Output the (x, y) coordinate of the center of the cell containing the given text.  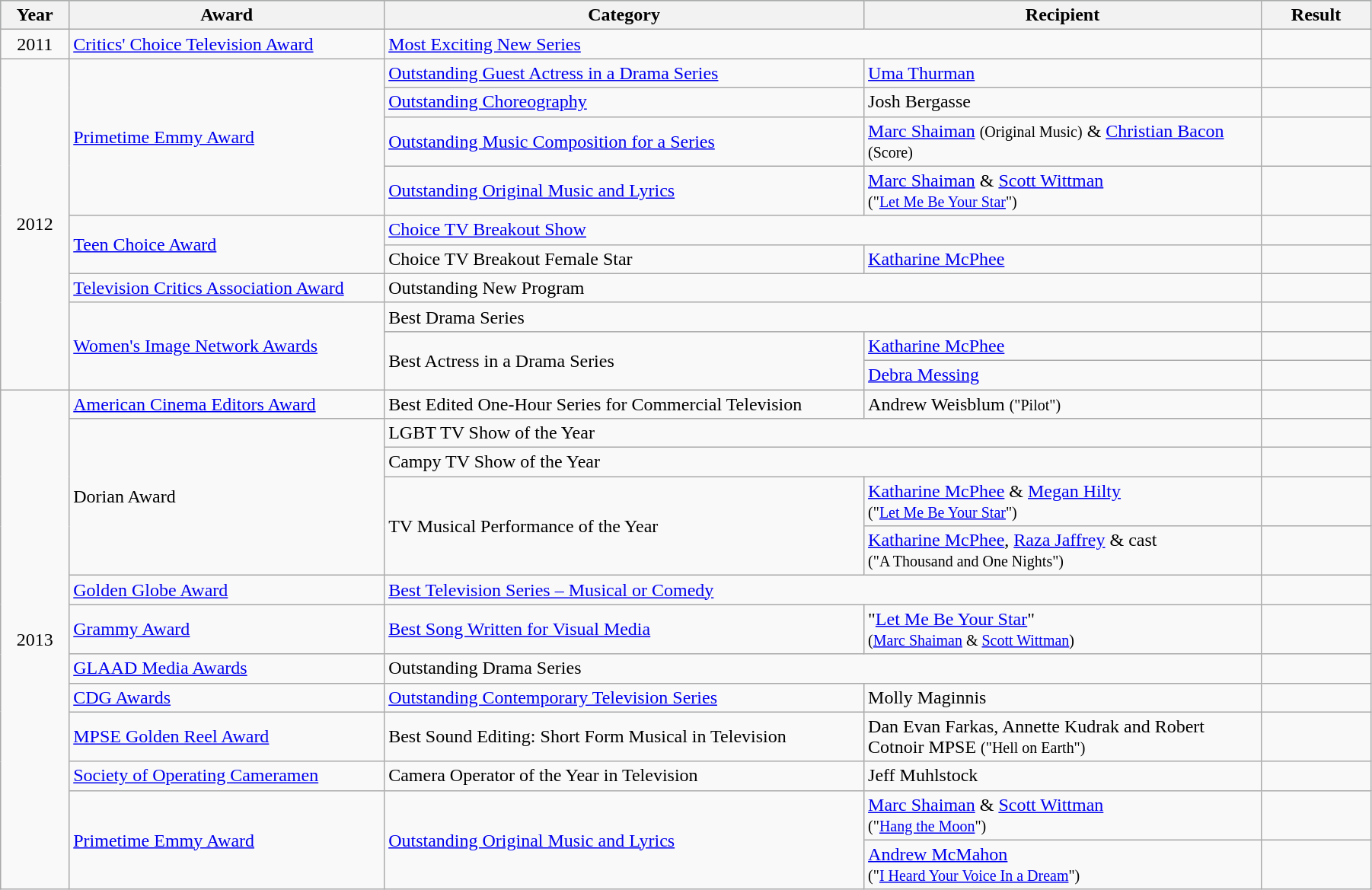
"Let Me Be Your Star"(Marc Shaiman & Scott Wittman) (1063, 629)
Teen Choice Award (227, 244)
American Cinema Editors Award (227, 404)
2011 (35, 44)
Best Television Series – Musical or Comedy (823, 590)
Most Exciting New Series (823, 44)
Result (1316, 15)
Outstanding Contemporary Television Series (624, 697)
Camera Operator of the Year in Television (624, 776)
Choice TV Breakout Female Star (624, 259)
Women's Image Network Awards (227, 346)
Debra Messing (1063, 375)
2012 (35, 224)
Golden Globe Award (227, 590)
Outstanding New Program (823, 288)
Andrew Weisblum ("Pilot") (1063, 404)
Grammy Award (227, 629)
Uma Thurman (1063, 73)
2013 (35, 640)
Best Actress in a Drama Series (624, 360)
Marc Shaiman & Scott Wittman("Hang the Moon") (1063, 815)
Recipient (1063, 15)
Katharine McPhee, Raza Jaffrey & cast("A Thousand and One Nights") (1063, 551)
Best Sound Editing: Short Form Musical in Television (624, 737)
Award (227, 15)
Best Edited One-Hour Series for Commercial Television (624, 404)
Television Critics Association Award (227, 288)
Best Drama Series (823, 317)
Outstanding Choreography (624, 102)
Critics' Choice Television Award (227, 44)
Category (624, 15)
Outstanding Guest Actress in a Drama Series (624, 73)
Josh Bergasse (1063, 102)
Marc Shaiman & Scott Wittman("Let Me Be Your Star") (1063, 190)
MPSE Golden Reel Award (227, 737)
Jeff Muhlstock (1063, 776)
Dorian Award (227, 497)
Campy TV Show of the Year (823, 462)
Marc Shaiman (Original Music) & Christian Bacon (Score) (1063, 142)
Outstanding Drama Series (823, 668)
Molly Maginnis (1063, 697)
Andrew McMahon("I Heard Your Voice In a Dream") (1063, 865)
Best Song Written for Visual Media (624, 629)
CDG Awards (227, 697)
Society of Operating Cameramen (227, 776)
Choice TV Breakout Show (823, 230)
TV Musical Performance of the Year (624, 526)
GLAAD Media Awards (227, 668)
Katharine McPhee & Megan Hilty("Let Me Be Your Star") (1063, 501)
Outstanding Music Composition for a Series (624, 142)
Year (35, 15)
Dan Evan Farkas, Annette Kudrak and Robert Cotnoir MPSE ("Hell on Earth") (1063, 737)
LGBT TV Show of the Year (823, 433)
